Output the (x, y) coordinate of the center of the cell containing the given text.  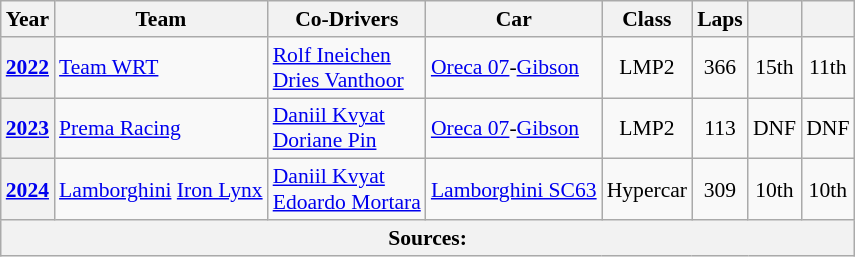
Team (161, 19)
Hypercar (647, 190)
2022 (28, 68)
2024 (28, 190)
Class (647, 19)
Car (514, 19)
Lamborghini SC63 (514, 190)
113 (720, 128)
Year (28, 19)
15th (774, 68)
Prema Racing (161, 128)
366 (720, 68)
Laps (720, 19)
Daniil Kvyat Edoardo Mortara (347, 190)
Daniil Kvyat Doriane Pin (347, 128)
Lamborghini Iron Lynx (161, 190)
11th (828, 68)
Sources: (428, 238)
Rolf Ineichen Dries Vanthoor (347, 68)
2023 (28, 128)
Team WRT (161, 68)
Co-Drivers (347, 19)
309 (720, 190)
